For the text-containing cell, return its midpoint in (X, Y) coordinate format. 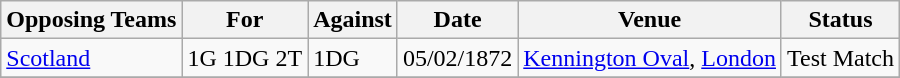
Kennington Oval, London (650, 58)
Venue (650, 20)
1G 1DG 2T (245, 58)
Date (457, 20)
05/02/1872 (457, 58)
Status (840, 20)
Against (353, 20)
Opposing Teams (92, 20)
Test Match (840, 58)
For (245, 20)
1DG (353, 58)
Scotland (92, 58)
